Pinpoint the cell where the given text exists, returning its (X, Y) midpoint coordinate. 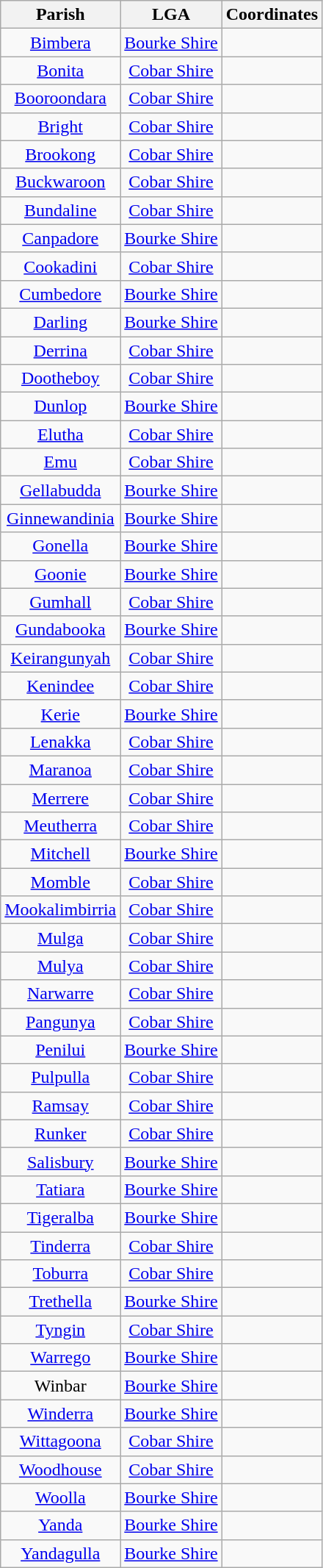
Penilui (60, 1050)
Momble (60, 882)
Woodhouse (60, 1469)
Keirangunyah (60, 658)
Bright (60, 126)
Darling (60, 322)
Tinderra (60, 1246)
Maranoa (60, 770)
Kenindee (60, 686)
Trethella (60, 1302)
Toburra (60, 1274)
Mitchell (60, 854)
Woolla (60, 1497)
Pangunya (60, 1022)
Cumbedore (60, 294)
Mulya (60, 966)
LGA (171, 15)
Brookong (60, 154)
Wittagoona (60, 1442)
Parish (60, 15)
Narwarre (60, 994)
Mulga (60, 938)
Meutherra (60, 826)
Emu (60, 462)
Gumhall (60, 602)
Ramsay (60, 1106)
Tyngin (60, 1330)
Yandagulla (60, 1553)
Dootheboy (60, 379)
Tatiara (60, 1189)
Dunlop (60, 407)
Ginnewandinia (60, 518)
Bonita (60, 71)
Bimbera (60, 43)
Gundabooka (60, 630)
Gonella (60, 546)
Cookadini (60, 266)
Runker (60, 1134)
Coordinates (272, 15)
Mookalimbirria (60, 910)
Yanda (60, 1525)
Bundaline (60, 210)
Derrina (60, 351)
Elutha (60, 434)
Merrere (60, 798)
Gellabudda (60, 490)
Pulpulla (60, 1078)
Tigeralba (60, 1217)
Lenakka (60, 742)
Salisbury (60, 1161)
Warrego (60, 1358)
Kerie (60, 714)
Winbar (60, 1386)
Canpadore (60, 238)
Booroondara (60, 99)
Goonie (60, 574)
Buckwaroon (60, 182)
Winderra (60, 1414)
